Extract the [x, y] coordinate from the center of the cell holding the provided text.  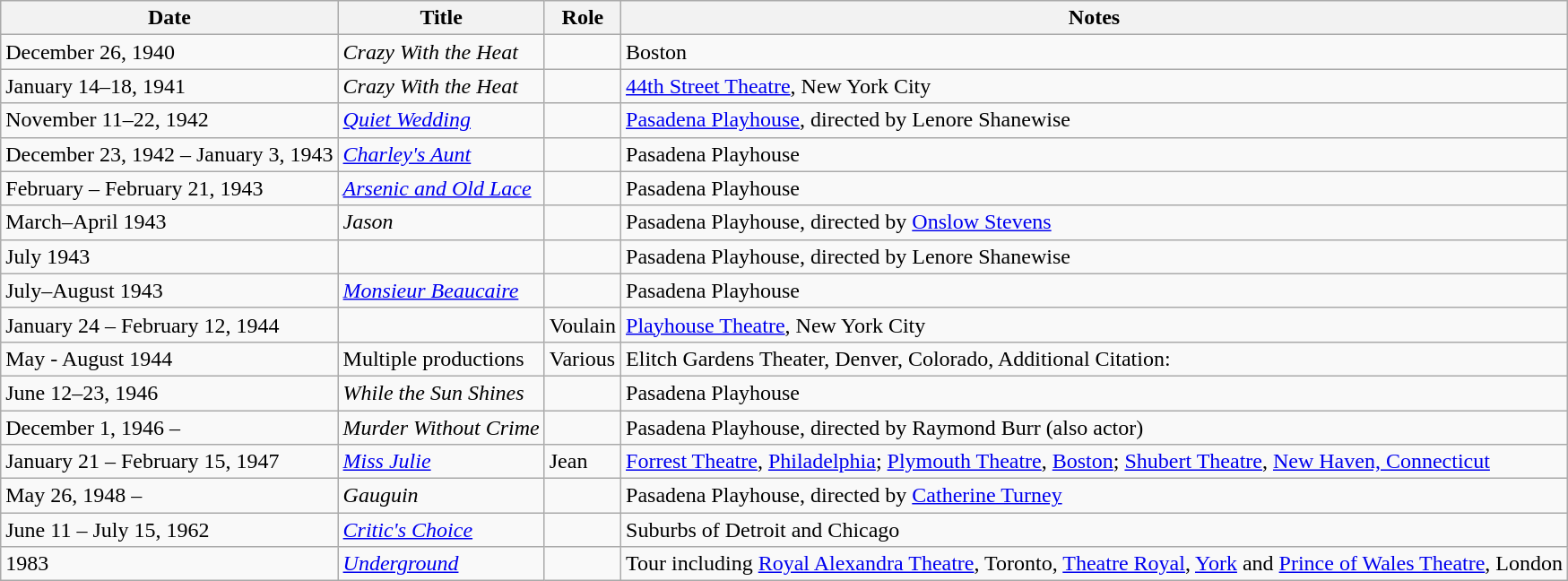
While the Sun Shines [441, 393]
Gauguin [441, 496]
Role [583, 18]
Pasadena Playhouse, directed by Catherine Turney [1095, 496]
May - August 1944 [169, 359]
1983 [169, 564]
Jean [583, 462]
Arsenic and Old Lace [441, 188]
June 12–23, 1946 [169, 393]
November 11–22, 1942 [169, 120]
July–August 1943 [169, 290]
Pasadena Playhouse, directed by Onslow Stevens [1095, 222]
Multiple productions [441, 359]
Miss Julie [441, 462]
Underground [441, 564]
Elitch Gardens Theater, Denver, Colorado, Additional Citation: [1095, 359]
December 23, 1942 – January 3, 1943 [169, 154]
Playhouse Theatre, New York City [1095, 325]
Boston [1095, 52]
Charley's Aunt [441, 154]
January 14–18, 1941 [169, 86]
Title [441, 18]
January 21 – February 15, 1947 [169, 462]
June 11 – July 15, 1962 [169, 530]
Date [169, 18]
Tour including Royal Alexandra Theatre, Toronto, Theatre Royal, York and Prince of Wales Theatre, London [1095, 564]
Critic's Choice [441, 530]
Voulain [583, 325]
May 26, 1948 – [169, 496]
Pasadena Playhouse, directed by Raymond Burr (also actor) [1095, 428]
Notes [1095, 18]
December 26, 1940 [169, 52]
44th Street Theatre, New York City [1095, 86]
December 1, 1946 – [169, 428]
February – February 21, 1943 [169, 188]
Jason [441, 222]
Quiet Wedding [441, 120]
Murder Without Crime [441, 428]
January 24 – February 12, 1944 [169, 325]
March–April 1943 [169, 222]
Forrest Theatre, Philadelphia; Plymouth Theatre, Boston; Shubert Theatre, New Haven, Connecticut [1095, 462]
Monsieur Beaucaire [441, 290]
Various [583, 359]
Suburbs of Detroit and Chicago [1095, 530]
July 1943 [169, 256]
